Pinpoint the cell where the given text exists, returning its [X, Y] midpoint coordinate. 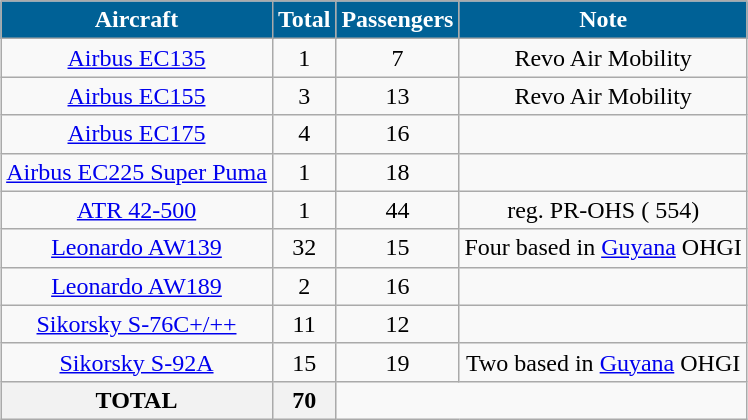
Airbus EC155 [137, 96]
4 [304, 134]
7 [398, 58]
18 [398, 172]
19 [398, 362]
Four based in Guyana OHGI [603, 248]
Note [603, 20]
Airbus EC175 [137, 134]
Passengers [398, 20]
ATR 42-500 [137, 210]
Two based in Guyana OHGI [603, 362]
3 [304, 96]
32 [304, 248]
reg. PR-OHS ( 554) [603, 210]
70 [304, 400]
44 [398, 210]
12 [398, 324]
13 [398, 96]
Aircraft [137, 20]
Airbus EC225 Super Puma [137, 172]
Sikorsky S-76C+/++ [137, 324]
Airbus EC135 [137, 58]
Total [304, 20]
Sikorsky S-92A [137, 362]
Leonardo AW189 [137, 286]
TOTAL [137, 400]
11 [304, 324]
2 [304, 286]
Leonardo AW139 [137, 248]
